Determine the [X, Y] coordinate at the center of the cell enclosing the given text.  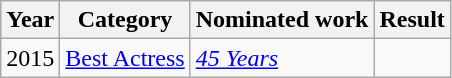
2015 [30, 58]
45 Years [282, 58]
Category [125, 20]
Nominated work [282, 20]
Result [412, 20]
Best Actress [125, 58]
Year [30, 20]
